Search for the cell housing the specified text and yield its (x, y) center coordinate. 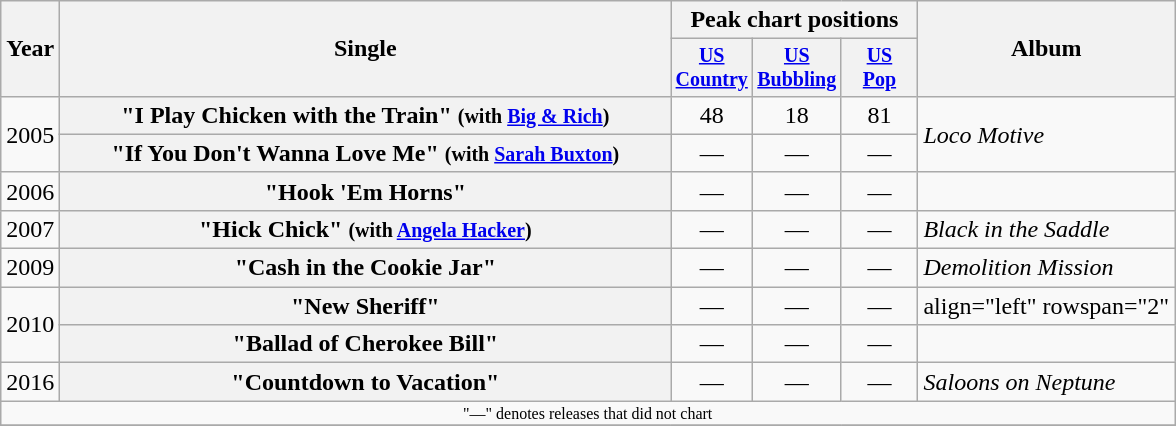
US Country (712, 68)
18 (797, 115)
Album (1046, 49)
"I Play Chicken with the Train" (with Big & Rich) (366, 115)
Loco Motive (1046, 134)
Peak chart positions (794, 20)
align="left" rowspan="2" (1046, 306)
Black in the Saddle (1046, 229)
Demolition Mission (1046, 268)
48 (712, 115)
81 (880, 115)
USPop (880, 68)
"Hook 'Em Horns" (366, 191)
"Ballad of Cherokee Bill" (366, 344)
"New Sheriff" (366, 306)
2006 (30, 191)
2007 (30, 229)
Saloons on Neptune (1046, 382)
"—" denotes releases that did not chart (588, 413)
2009 (30, 268)
US Bubbling (797, 68)
"Countdown to Vacation" (366, 382)
"Hick Chick" (with Angela Hacker) (366, 229)
"Cash in the Cookie Jar" (366, 268)
"If You Don't Wanna Love Me" (with Sarah Buxton) (366, 153)
2016 (30, 382)
Year (30, 49)
2005 (30, 134)
Single (366, 49)
2010 (30, 325)
